Extract the (X, Y) coordinate from the center of the cell holding the provided text.  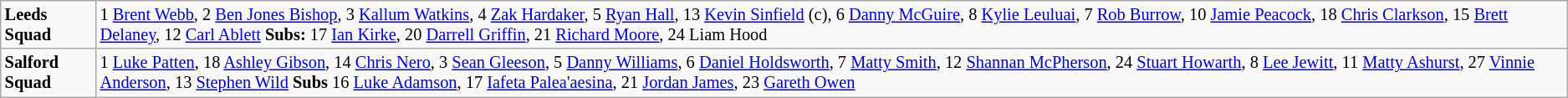
Salford Squad (49, 73)
Leeds Squad (49, 24)
